For the text-containing cell, return its midpoint in (x, y) coordinate format. 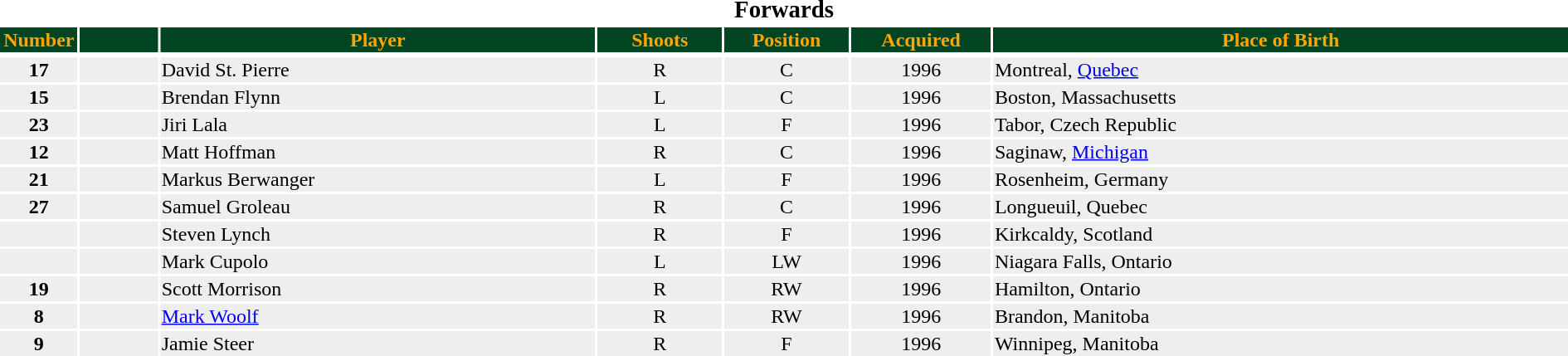
Steven Lynch (377, 234)
15 (39, 97)
Longueuil, Quebec (1281, 207)
17 (39, 70)
Markus Berwanger (377, 179)
Rosenheim, Germany (1281, 179)
Kirkcaldy, Scotland (1281, 234)
Scott Morrison (377, 289)
Brendan Flynn (377, 97)
9 (39, 344)
Jamie Steer (377, 344)
8 (39, 316)
19 (39, 289)
21 (39, 179)
Brandon, Manitoba (1281, 316)
Mark Woolf (377, 316)
Hamilton, Ontario (1281, 289)
Matt Hoffman (377, 152)
23 (39, 124)
Jiri Lala (377, 124)
Number (39, 40)
Boston, Massachusetts (1281, 97)
Mark Cupolo (377, 261)
Position (786, 40)
LW (786, 261)
Winnipeg, Manitoba (1281, 344)
Tabor, Czech Republic (1281, 124)
Samuel Groleau (377, 207)
Player (377, 40)
Place of Birth (1281, 40)
12 (39, 152)
Acquired (921, 40)
Niagara Falls, Ontario (1281, 261)
David St. Pierre (377, 70)
Montreal, Quebec (1281, 70)
27 (39, 207)
Shoots (660, 40)
Saginaw, Michigan (1281, 152)
